Return the (X, Y) coordinate for the center point of the cell that contains the specified text.  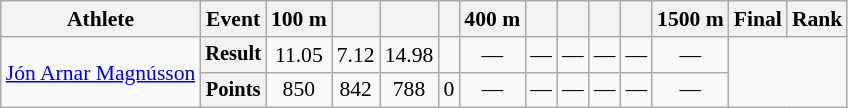
11.05 (299, 55)
Points (233, 90)
850 (299, 90)
Final (758, 19)
400 m (492, 19)
1500 m (690, 19)
0 (448, 90)
14.98 (410, 55)
Result (233, 55)
100 m (299, 19)
Rank (818, 19)
842 (356, 90)
Jón Arnar Magnússon (101, 72)
7.12 (356, 55)
788 (410, 90)
Event (233, 19)
Athlete (101, 19)
